Extract the (x, y) coordinate from the center of the cell holding the provided text.  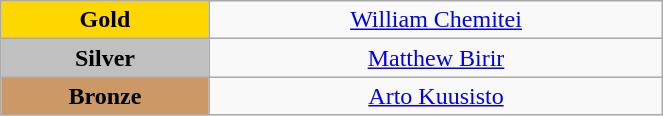
Silver (105, 58)
Bronze (105, 96)
Matthew Birir (436, 58)
William Chemitei (436, 20)
Gold (105, 20)
Arto Kuusisto (436, 96)
